Pinpoint the cell where the given text exists, returning its [X, Y] midpoint coordinate. 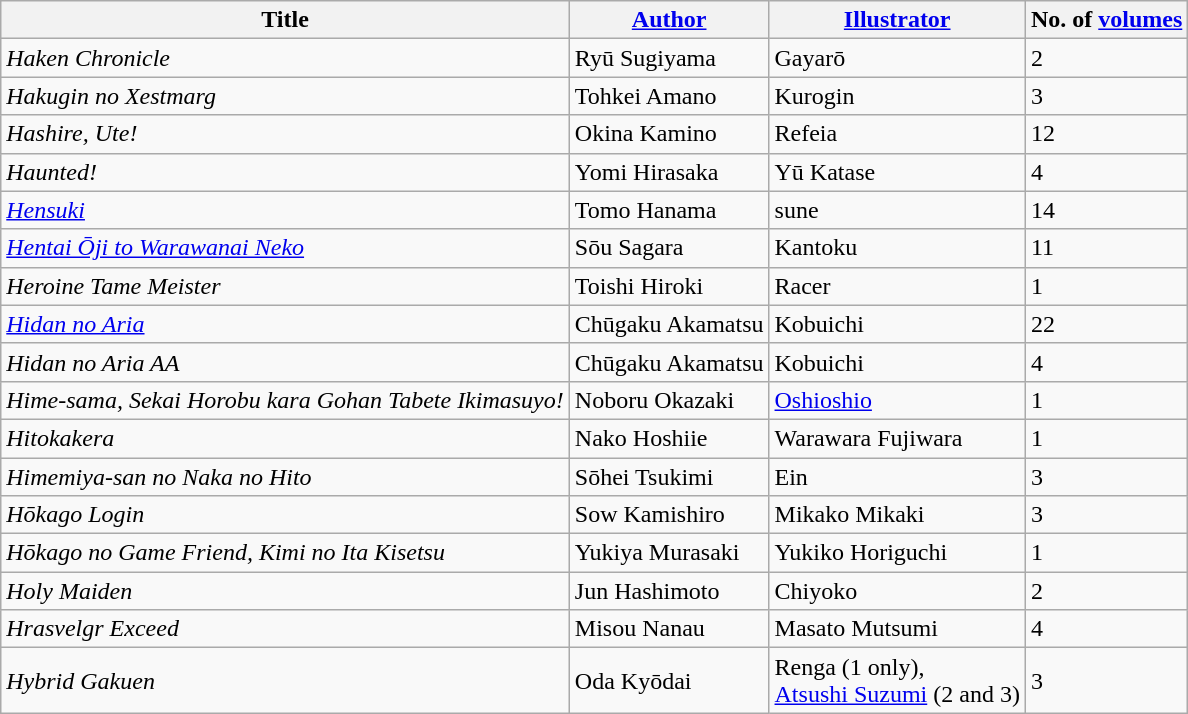
Hrasvelgr Exceed [286, 629]
12 [1106, 134]
Nako Hoshiie [669, 438]
Sōu Sagara [669, 248]
Warawara Fujiwara [897, 438]
Hime-sama, Sekai Horobu kara Gohan Tabete Ikimasuyo! [286, 400]
Masato Mutsumi [897, 629]
Ein [897, 477]
14 [1106, 210]
Author [669, 20]
Hentai Ōji to Warawanai Neko [286, 248]
Hensuki [286, 210]
Refeia [897, 134]
Holy Maiden [286, 591]
Okina Kamino [669, 134]
Himemiya-san no Naka no Hito [286, 477]
Tohkei Amano [669, 96]
Heroine Tame Meister [286, 286]
Renga (1 only),Atsushi Suzumi (2 and 3) [897, 680]
sune [897, 210]
Gayarō [897, 58]
11 [1106, 248]
Racer [897, 286]
Hashire, Ute! [286, 134]
Tomo Hanama [669, 210]
Illustrator [897, 20]
Kantoku [897, 248]
Hakugin no Xestmarg [286, 96]
Hidan no Aria AA [286, 362]
Hōkago no Game Friend, Kimi no Ita Kisetsu [286, 553]
Mikako Mikaki [897, 515]
22 [1106, 324]
Yomi Hirasaka [669, 172]
No. of volumes [1106, 20]
Misou Nanau [669, 629]
Jun Hashimoto [669, 591]
Haken Chronicle [286, 58]
Hitokakera [286, 438]
Hōkago Login [286, 515]
Sōhei Tsukimi [669, 477]
Sow Kamishiro [669, 515]
Chiyoko [897, 591]
Hidan no Aria [286, 324]
Oshioshio [897, 400]
Yukiko Horiguchi [897, 553]
Haunted! [286, 172]
Yukiya Murasaki [669, 553]
Noboru Okazaki [669, 400]
Toishi Hiroki [669, 286]
Title [286, 20]
Yū Katase [897, 172]
Oda Kyōdai [669, 680]
Hybrid Gakuen [286, 680]
Kurogin [897, 96]
Ryū Sugiyama [669, 58]
